From the cell containing the given text, extract its center point as (X, Y) coordinate. 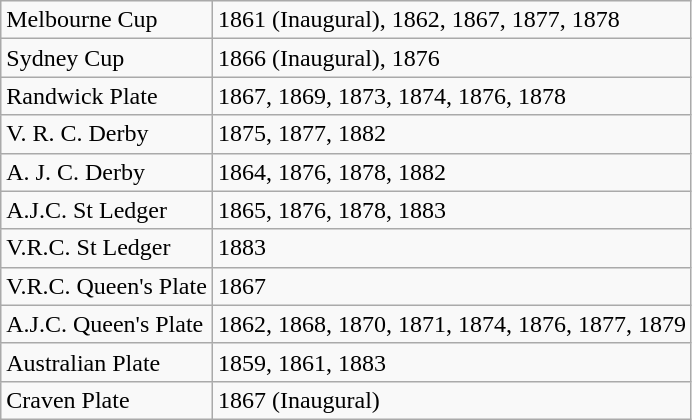
1866 (Inaugural), 1876 (452, 58)
V.R.C. Queen's Plate (107, 286)
1864, 1876, 1878, 1882 (452, 172)
A. J. C. Derby (107, 172)
1865, 1876, 1878, 1883 (452, 210)
Melbourne Cup (107, 20)
V. R. C. Derby (107, 134)
1875, 1877, 1882 (452, 134)
Australian Plate (107, 362)
Sydney Cup (107, 58)
A.J.C. Queen's Plate (107, 324)
1867 (Inaugural) (452, 400)
1861 (Inaugural), 1862, 1867, 1877, 1878 (452, 20)
Randwick Plate (107, 96)
A.J.C. St Ledger (107, 210)
1859, 1861, 1883 (452, 362)
1883 (452, 248)
1862, 1868, 1870, 1871, 1874, 1876, 1877, 1879 (452, 324)
1867, 1869, 1873, 1874, 1876, 1878 (452, 96)
1867 (452, 286)
V.R.C. St Ledger (107, 248)
Craven Plate (107, 400)
